From the cell containing the given text, extract its center point as [x, y] coordinate. 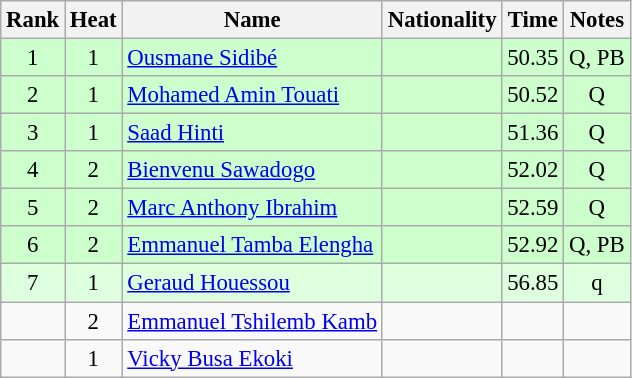
56.85 [533, 283]
Notes [597, 20]
6 [33, 245]
52.59 [533, 208]
Rank [33, 20]
50.52 [533, 95]
52.92 [533, 245]
Marc Anthony Ibrahim [252, 208]
3 [33, 133]
Saad Hinti [252, 133]
52.02 [533, 170]
Emmanuel Tamba Elengha [252, 245]
Heat [94, 20]
Geraud Houessou [252, 283]
5 [33, 208]
Name [252, 20]
Bienvenu Sawadogo [252, 170]
51.36 [533, 133]
Vicky Busa Ekoki [252, 358]
Ousmane Sidibé [252, 58]
Mohamed Amin Touati [252, 95]
Time [533, 20]
4 [33, 170]
50.35 [533, 58]
Nationality [442, 20]
Emmanuel Tshilemb Kamb [252, 321]
7 [33, 283]
q [597, 283]
